Capture the cell that displays the provided text and extract its [x, y] central coordinate. 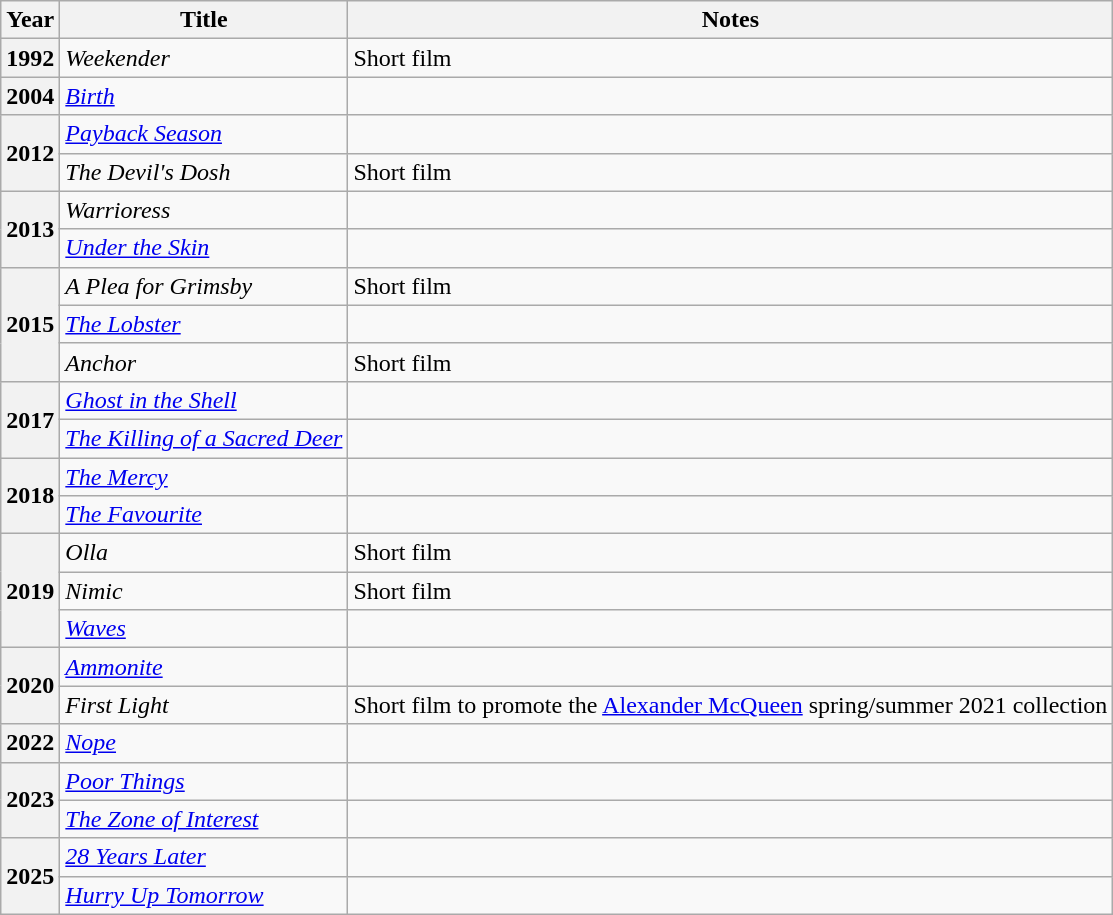
2025 [30, 876]
2012 [30, 153]
Poor Things [204, 781]
Ghost in the Shell [204, 400]
Anchor [204, 362]
Nimic [204, 591]
The Lobster [204, 324]
28 Years Later [204, 857]
The Mercy [204, 477]
Short film to promote the Alexander McQueen spring/summer 2021 collection [730, 705]
Olla [204, 553]
Waves [204, 629]
2022 [30, 743]
1992 [30, 58]
Nope [204, 743]
The Killing of a Sacred Deer [204, 438]
Warrioress [204, 210]
Payback Season [204, 134]
2004 [30, 96]
First Light [204, 705]
Year [30, 20]
2020 [30, 686]
2015 [30, 324]
Under the Skin [204, 248]
The Devil's Dosh [204, 172]
Weekender [204, 58]
Title [204, 20]
2018 [30, 496]
A Plea for Grimsby [204, 286]
2013 [30, 229]
Notes [730, 20]
Hurry Up Tomorrow [204, 895]
Ammonite [204, 667]
2019 [30, 591]
2023 [30, 800]
2017 [30, 419]
The Zone of Interest [204, 819]
The Favourite [204, 515]
Birth [204, 96]
